Capture the cell that displays the provided text and extract its [X, Y] central coordinate. 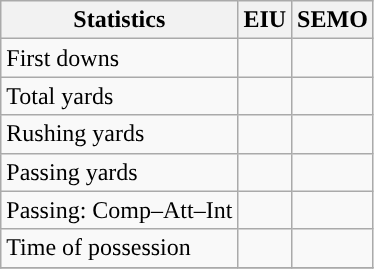
Statistics [120, 20]
EIU [265, 20]
Rushing yards [120, 134]
Time of possession [120, 248]
Passing: Comp–Att–Int [120, 210]
First downs [120, 58]
Total yards [120, 96]
SEMO [333, 20]
Passing yards [120, 172]
